From the cell containing the given text, extract its center point as (x, y) coordinate. 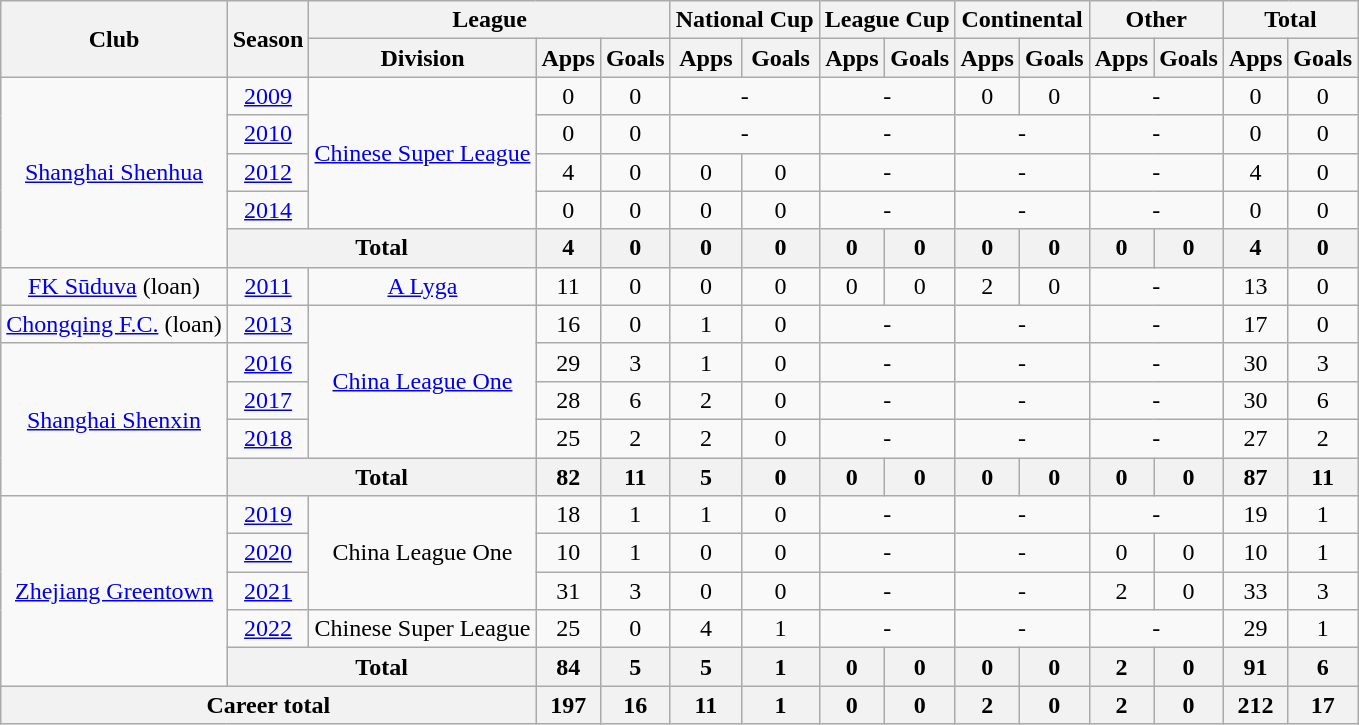
18 (568, 515)
212 (1255, 705)
2020 (268, 553)
2012 (268, 172)
Club (114, 39)
Other (1156, 20)
Zhejiang Greentown (114, 591)
2013 (268, 324)
2010 (268, 134)
87 (1255, 477)
19 (1255, 515)
13 (1255, 286)
2021 (268, 591)
League Cup (887, 20)
FK Sūduva (loan) (114, 286)
28 (568, 400)
2022 (268, 629)
Career total (268, 705)
Division (422, 58)
Shanghai Shenxin (114, 419)
National Cup (744, 20)
2011 (268, 286)
League (490, 20)
Chongqing F.C. (loan) (114, 324)
Season (268, 39)
197 (568, 705)
2017 (268, 400)
27 (1255, 438)
91 (1255, 667)
31 (568, 591)
82 (568, 477)
Continental (1022, 20)
A Lyga (422, 286)
2019 (268, 515)
2016 (268, 362)
33 (1255, 591)
2014 (268, 210)
2018 (268, 438)
84 (568, 667)
2009 (268, 96)
Shanghai Shenhua (114, 172)
